Detect which cell encompasses the target text, then output its (x, y) center coordinate. 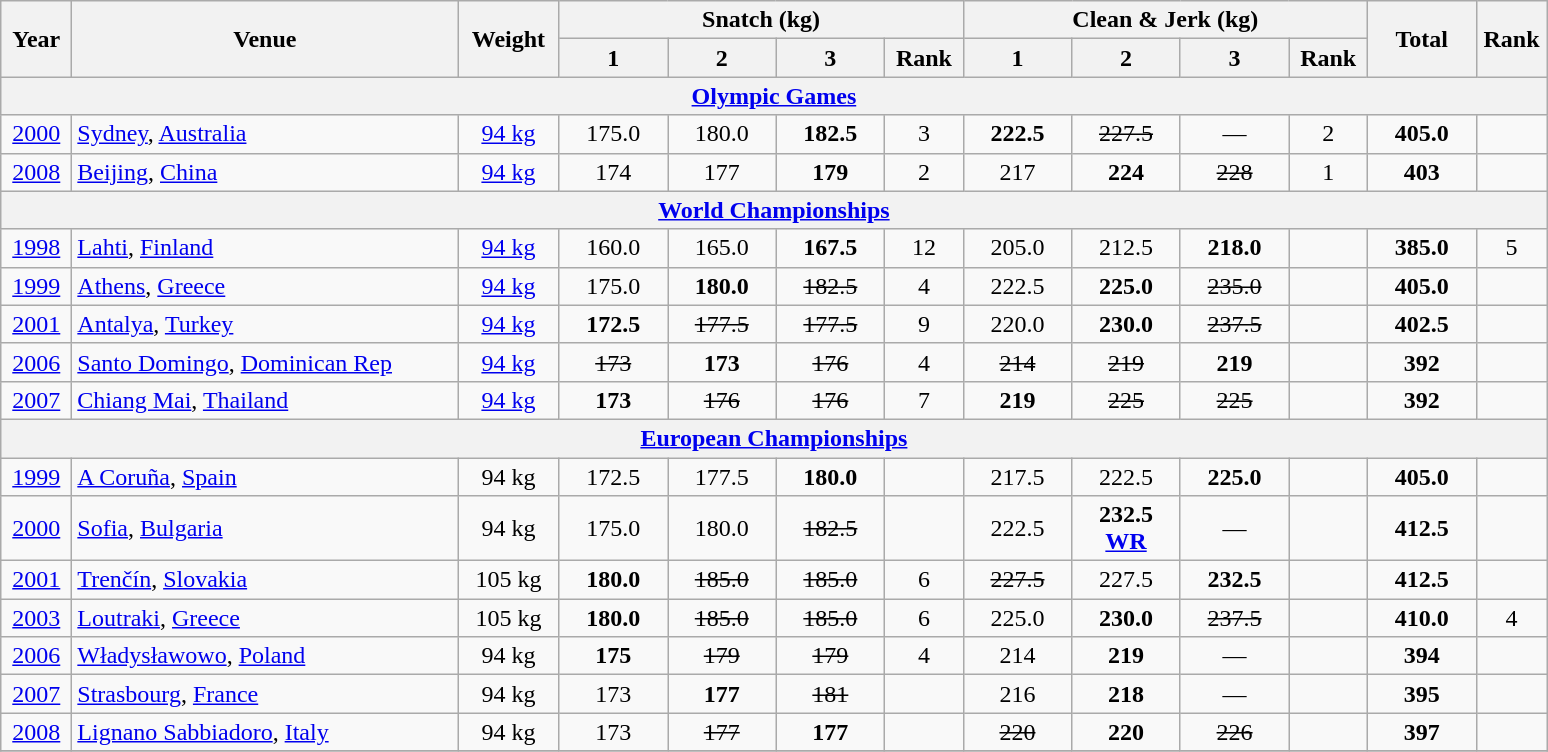
1998 (36, 248)
167.5 (830, 248)
220.0 (1018, 324)
181 (830, 694)
385.0 (1422, 248)
205.0 (1018, 248)
Clean & Jerk (kg) (1165, 20)
217 (1018, 172)
Sydney, Australia (265, 134)
232.5 (1234, 580)
Olympic Games (774, 96)
224 (1126, 172)
9 (924, 324)
397 (1422, 732)
Venue (265, 39)
Trenčín, Slovakia (265, 580)
402.5 (1422, 324)
226 (1234, 732)
5 (1512, 248)
Santo Domingo, Dominican Rep (265, 362)
Total (1422, 39)
216 (1018, 694)
228 (1234, 172)
2003 (36, 618)
165.0 (722, 248)
394 (1422, 656)
217.5 (1018, 477)
Lahti, Finland (265, 248)
European Championships (774, 438)
Athens, Greece (265, 286)
Snatch (kg) (761, 20)
Chiang Mai, Thailand (265, 400)
Lignano Sabbiadoro, Italy (265, 732)
7 (924, 400)
395 (1422, 694)
218 (1126, 694)
Sofia, Bulgaria (265, 528)
World Championships (774, 210)
175 (614, 656)
174 (614, 172)
Beijing, China (265, 172)
A Coruña, Spain (265, 477)
Strasbourg, France (265, 694)
Year (36, 39)
410.0 (1422, 618)
Władysławowo, Poland (265, 656)
212.5 (1126, 248)
403 (1422, 172)
232.5 WR (1126, 528)
Antalya, Turkey (265, 324)
160.0 (614, 248)
235.0 (1234, 286)
Loutraki, Greece (265, 618)
Weight (508, 39)
218.0 (1234, 248)
12 (924, 248)
